From the cell containing the given text, extract its center point as [X, Y] coordinate. 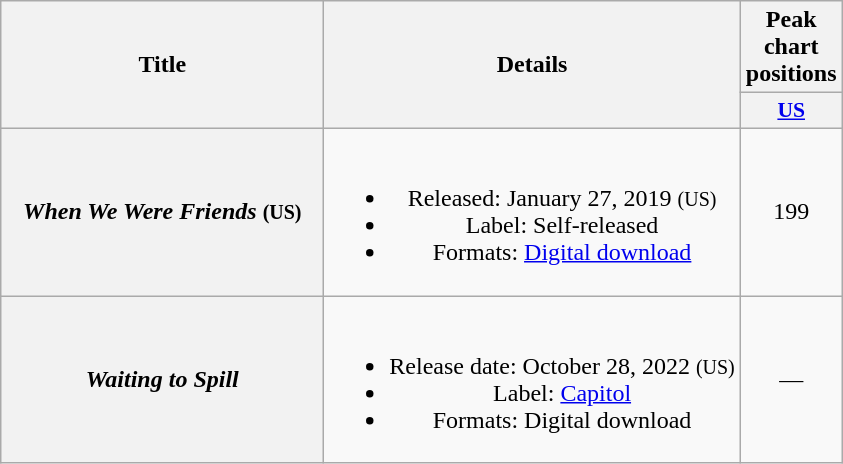
Released: January 27, 2019 (US)Label: Self-releasedFormats: Digital download [532, 212]
199 [791, 212]
— [791, 380]
US [791, 111]
Release date: October 28, 2022 (US)Label: CapitolFormats: Digital download [532, 380]
Waiting to Spill [162, 380]
When We Were Friends (US) [162, 212]
Title [162, 65]
Details [532, 65]
Peak chart positions [791, 47]
